Return [x, y] of the center of cell containing provided text 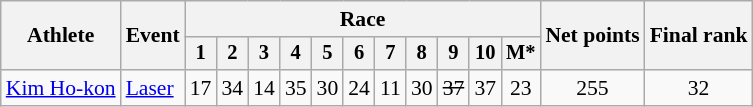
Laser [153, 88]
Event [153, 36]
11 [390, 88]
4 [296, 54]
Kim Ho-kon [61, 88]
2 [232, 54]
3 [264, 54]
255 [592, 88]
17 [201, 88]
9 [454, 54]
1 [201, 54]
Race [363, 19]
8 [422, 54]
10 [485, 54]
14 [264, 88]
7 [390, 54]
Final rank [699, 36]
5 [328, 54]
6 [359, 54]
34 [232, 88]
Net points [592, 36]
23 [520, 88]
M* [520, 54]
32 [699, 88]
24 [359, 88]
35 [296, 88]
Athlete [61, 36]
